Identify which cell holds the provided text, then report its [x, y] central coordinate. 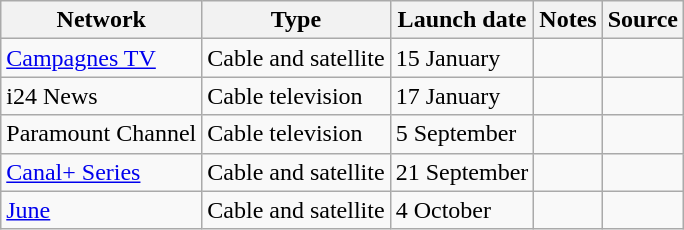
Type [296, 20]
Network [102, 20]
Paramount Channel [102, 134]
Source [642, 20]
June [102, 210]
17 January [462, 96]
15 January [462, 58]
Launch date [462, 20]
5 September [462, 134]
21 September [462, 172]
i24 News [102, 96]
4 October [462, 210]
Campagnes TV [102, 58]
Canal+ Series [102, 172]
Notes [568, 20]
